Find where the given text appears and provide that cell's center as (X, Y) coordinate. 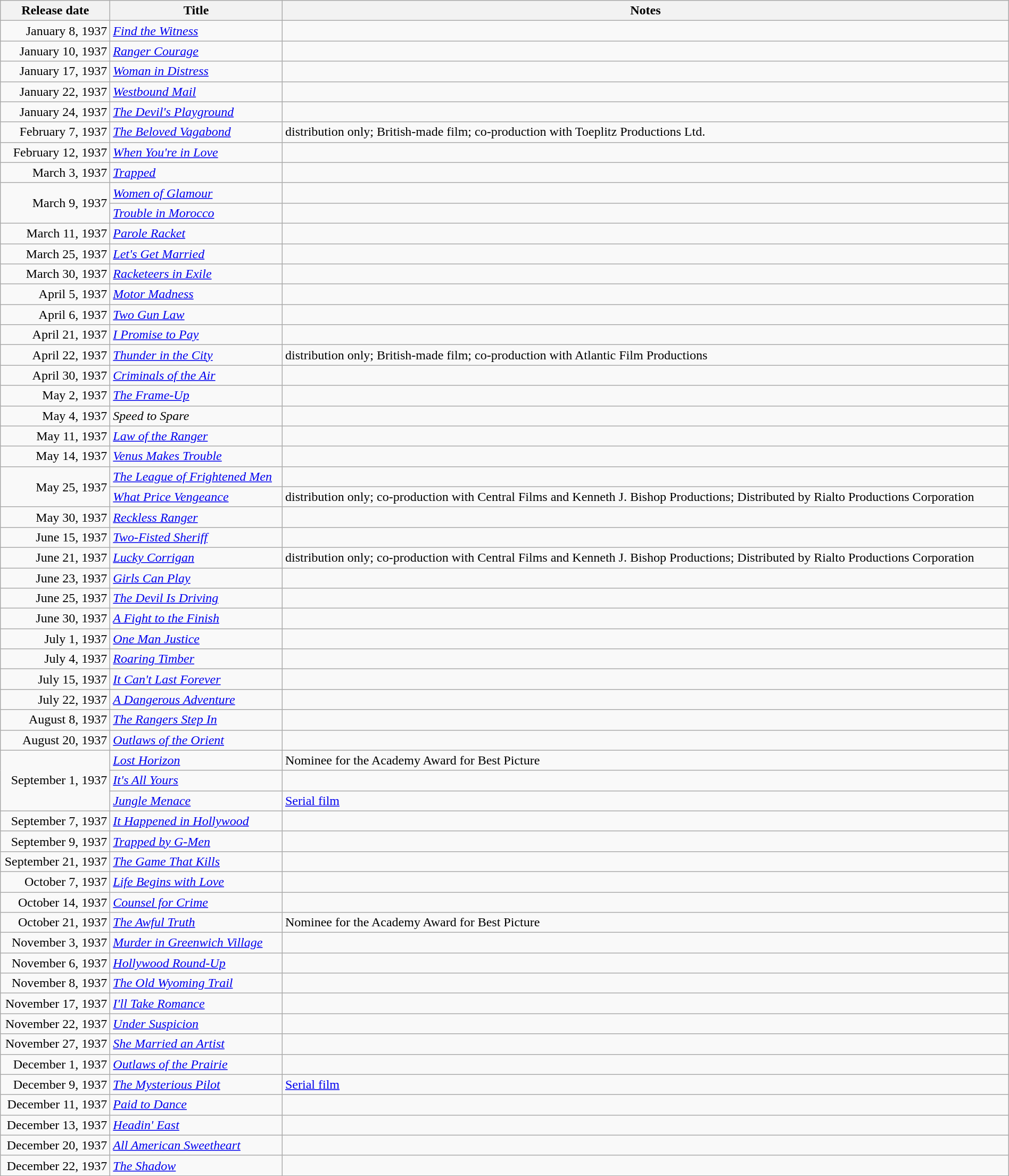
June 23, 1937 (55, 578)
The Mysterious Pilot (196, 1084)
Girls Can Play (196, 578)
April 6, 1937 (55, 315)
Lost Horizon (196, 760)
September 21, 1937 (55, 861)
distribution only; British-made film; co-production with Toeplitz Productions Ltd. (645, 132)
A Fight to the Finish (196, 619)
May 4, 1937 (55, 416)
The Shadow (196, 1165)
March 25, 1937 (55, 254)
All American Sweetheart (196, 1145)
September 7, 1937 (55, 821)
Release date (55, 11)
May 2, 1937 (55, 396)
May 25, 1937 (55, 487)
Motor Madness (196, 294)
Reckless Ranger (196, 517)
November 6, 1937 (55, 963)
January 17, 1937 (55, 71)
Outlaws of the Orient (196, 740)
When You're in Love (196, 152)
Murder in Greenwich Village (196, 943)
Women of Glamour (196, 193)
Let's Get Married (196, 254)
Ranger Courage (196, 51)
The Rangers Step In (196, 720)
The Devil Is Driving (196, 598)
December 9, 1937 (55, 1084)
March 11, 1937 (55, 233)
March 30, 1937 (55, 274)
October 7, 1937 (55, 882)
May 30, 1937 (55, 517)
January 24, 1937 (55, 112)
September 1, 1937 (55, 780)
The Frame-Up (196, 396)
Law of the Ranger (196, 436)
June 21, 1937 (55, 557)
One Man Justice (196, 639)
January 8, 1937 (55, 31)
June 15, 1937 (55, 537)
Trouble in Morocco (196, 213)
April 5, 1937 (55, 294)
April 22, 1937 (55, 355)
Two-Fisted Sheriff (196, 537)
Life Begins with Love (196, 882)
Venus Makes Trouble (196, 456)
October 21, 1937 (55, 923)
The Devil's Playground (196, 112)
I'll Take Romance (196, 1004)
April 30, 1937 (55, 375)
January 10, 1937 (55, 51)
Parole Racket (196, 233)
July 1, 1937 (55, 639)
Outlaws of the Prairie (196, 1064)
July 15, 1937 (55, 679)
What Price Vengeance (196, 497)
Title (196, 11)
September 9, 1937 (55, 841)
Counsel for Crime (196, 902)
November 8, 1937 (55, 983)
January 22, 1937 (55, 92)
June 25, 1937 (55, 598)
December 1, 1937 (55, 1064)
Westbound Mail (196, 92)
June 30, 1937 (55, 619)
February 12, 1937 (55, 152)
Woman in Distress (196, 71)
A Dangerous Adventure (196, 700)
Jungle Menace (196, 801)
October 14, 1937 (55, 902)
Two Gun Law (196, 315)
Under Suspicion (196, 1024)
November 22, 1937 (55, 1024)
The Old Wyoming Trail (196, 983)
The Beloved Vagabond (196, 132)
It's All Yours (196, 780)
November 27, 1937 (55, 1044)
December 20, 1937 (55, 1145)
Trapped (196, 172)
February 7, 1937 (55, 132)
The League of Frightened Men (196, 476)
distribution only; British-made film; co-production with Atlantic Film Productions (645, 355)
December 22, 1937 (55, 1165)
March 3, 1937 (55, 172)
November 17, 1937 (55, 1004)
Paid to Dance (196, 1105)
It Happened in Hollywood (196, 821)
I Promise to Pay (196, 335)
April 21, 1937 (55, 335)
December 13, 1937 (55, 1125)
Trapped by G-Men (196, 841)
Lucky Corrigan (196, 557)
December 11, 1937 (55, 1105)
Headin' East (196, 1125)
She Married an Artist (196, 1044)
Roaring Timber (196, 659)
The Awful Truth (196, 923)
Speed to Spare (196, 416)
May 14, 1937 (55, 456)
Criminals of the Air (196, 375)
August 8, 1937 (55, 720)
March 9, 1937 (55, 203)
It Can't Last Forever (196, 679)
August 20, 1937 (55, 740)
Racketeers in Exile (196, 274)
Notes (645, 11)
The Game That Kills (196, 861)
Find the Witness (196, 31)
Hollywood Round-Up (196, 963)
July 4, 1937 (55, 659)
July 22, 1937 (55, 700)
Thunder in the City (196, 355)
May 11, 1937 (55, 436)
November 3, 1937 (55, 943)
